Provide the (x, y) coordinate of the cell's center where the given text is located.  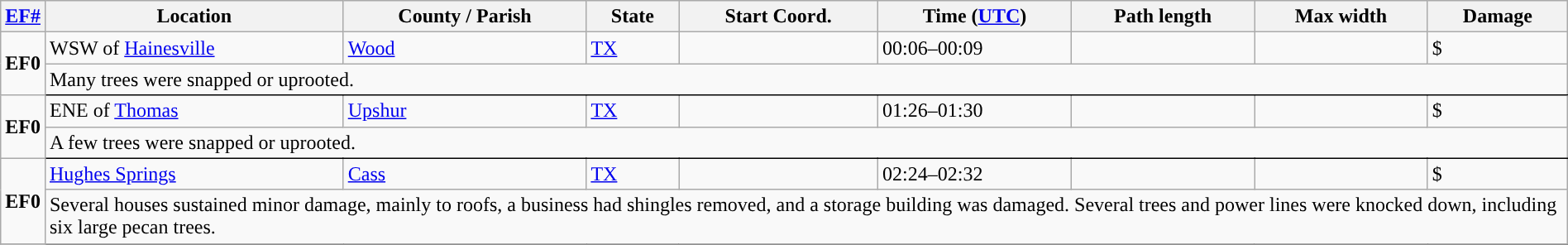
Cass (465, 174)
02:24–02:32 (975, 174)
ENE of Thomas (194, 111)
Start Coord. (779, 17)
EF# (23, 17)
Hughes Springs (194, 174)
Time (UTC) (975, 17)
Many trees were snapped or uprooted. (806, 79)
Upshur (465, 111)
WSW of Hainesville (194, 48)
Max width (1341, 17)
County / Parish (465, 17)
00:06–00:09 (975, 48)
A few trees were snapped or uprooted. (806, 142)
Location (194, 17)
Wood (465, 48)
State (633, 17)
01:26–01:30 (975, 111)
Path length (1163, 17)
Damage (1497, 17)
